Capture the cell that displays the provided text and extract its (X, Y) central coordinate. 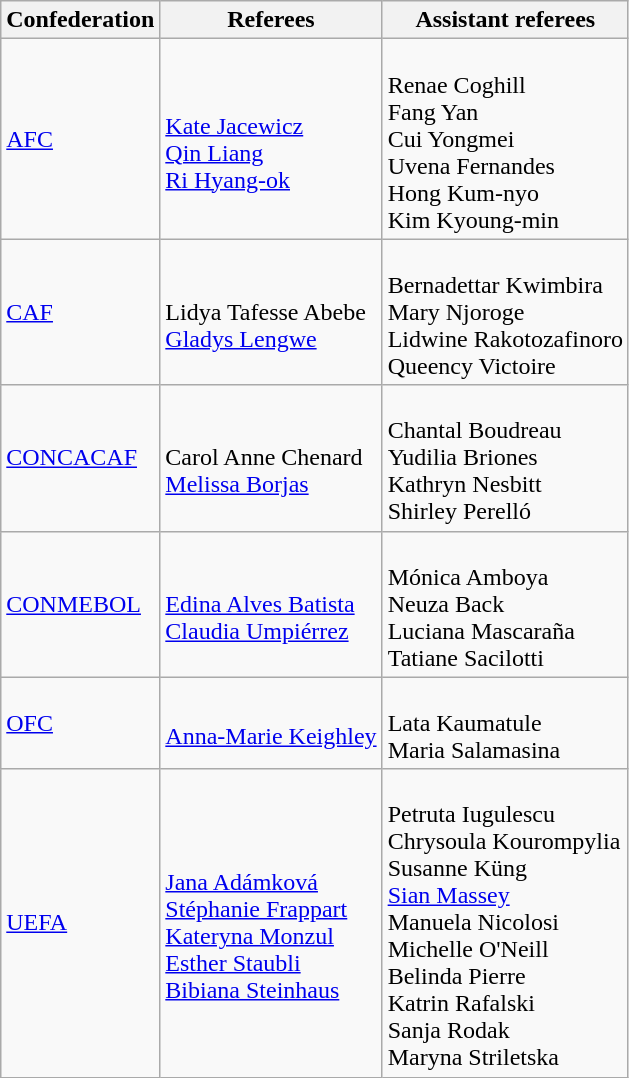
Lata Kaumatule Maria Salamasina (505, 723)
CONCACAF (80, 458)
UEFA (80, 923)
Referees (271, 20)
CAF (80, 312)
Lidya Tafesse Abebe Gladys Lengwe (271, 312)
Renae Coghill Fang Yan Cui Yongmei Uvena Fernandes Hong Kum-nyo Kim Kyoung-min (505, 139)
Carol Anne Chenard Melissa Borjas (271, 458)
CONMEBOL (80, 604)
Assistant referees (505, 20)
Confederation (80, 20)
AFC (80, 139)
OFC (80, 723)
Bernadettar Kwimbira Mary Njoroge Lidwine Rakotozafinoro Queency Victoire (505, 312)
Edina Alves Batista Claudia Umpiérrez (271, 604)
Chantal Boudreau Yudilia Briones Kathryn Nesbitt Shirley Perelló (505, 458)
Anna-Marie Keighley (271, 723)
Mónica Amboya Neuza Back Luciana Mascaraña Tatiane Sacilotti (505, 604)
Jana Adámková Stéphanie Frappart Kateryna Monzul Esther Staubli Bibiana Steinhaus (271, 923)
Kate Jacewicz Qin Liang Ri Hyang-ok (271, 139)
